Output the (x, y) coordinate of the center of the cell containing the given text.  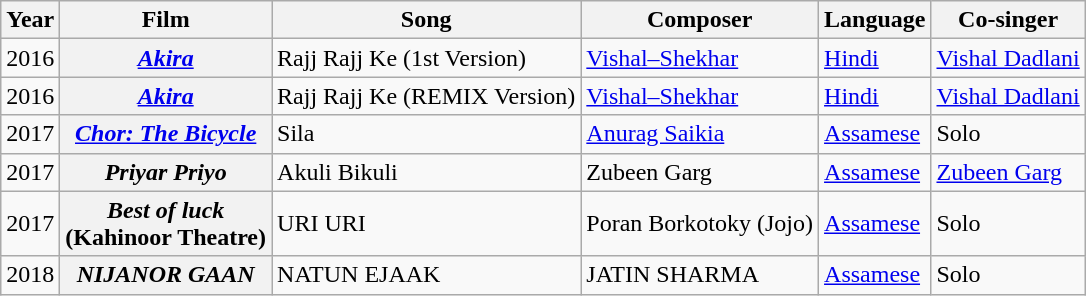
NIJANOR GAAN (166, 275)
Sila (426, 134)
Song (426, 20)
Year (30, 20)
Rajj Rajj Ke (1st Version) (426, 58)
Co-singer (1008, 20)
Poran Borkotoky (Jojo) (700, 224)
Akuli Bikuli (426, 172)
Rajj Rajj Ke (REMIX Version) (426, 96)
NATUN EJAAK (426, 275)
2018 (30, 275)
Language (875, 20)
Film (166, 20)
JATIN SHARMA (700, 275)
Composer (700, 20)
Chor: The Bicycle (166, 134)
URI URI (426, 224)
Priyar Priyo (166, 172)
Best of luck(Kahinoor Theatre) (166, 224)
Anurag Saikia (700, 134)
